Provide the (x, y) coordinate of the cell's center where the given text is located.  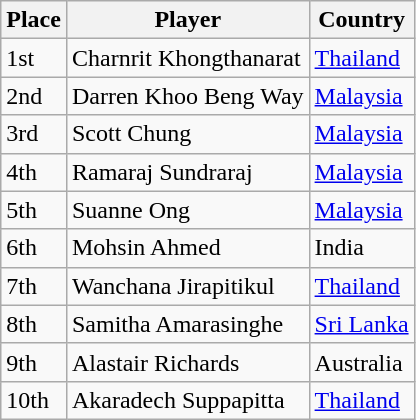
Place (34, 20)
3rd (34, 134)
Wanchana Jirapitikul (188, 286)
6th (34, 248)
Charnrit Khongthanarat (188, 58)
1st (34, 58)
India (362, 248)
Darren Khoo Beng Way (188, 96)
10th (34, 400)
2nd (34, 96)
Alastair Richards (188, 362)
4th (34, 172)
5th (34, 210)
Scott Chung (188, 134)
Akaradech Suppapitta (188, 400)
Samitha Amarasinghe (188, 324)
Suanne Ong (188, 210)
Mohsin Ahmed (188, 248)
Ramaraj Sundraraj (188, 172)
Country (362, 20)
Australia (362, 362)
8th (34, 324)
7th (34, 286)
Sri Lanka (362, 324)
9th (34, 362)
Player (188, 20)
